Capture the cell that displays the provided text and extract its (x, y) central coordinate. 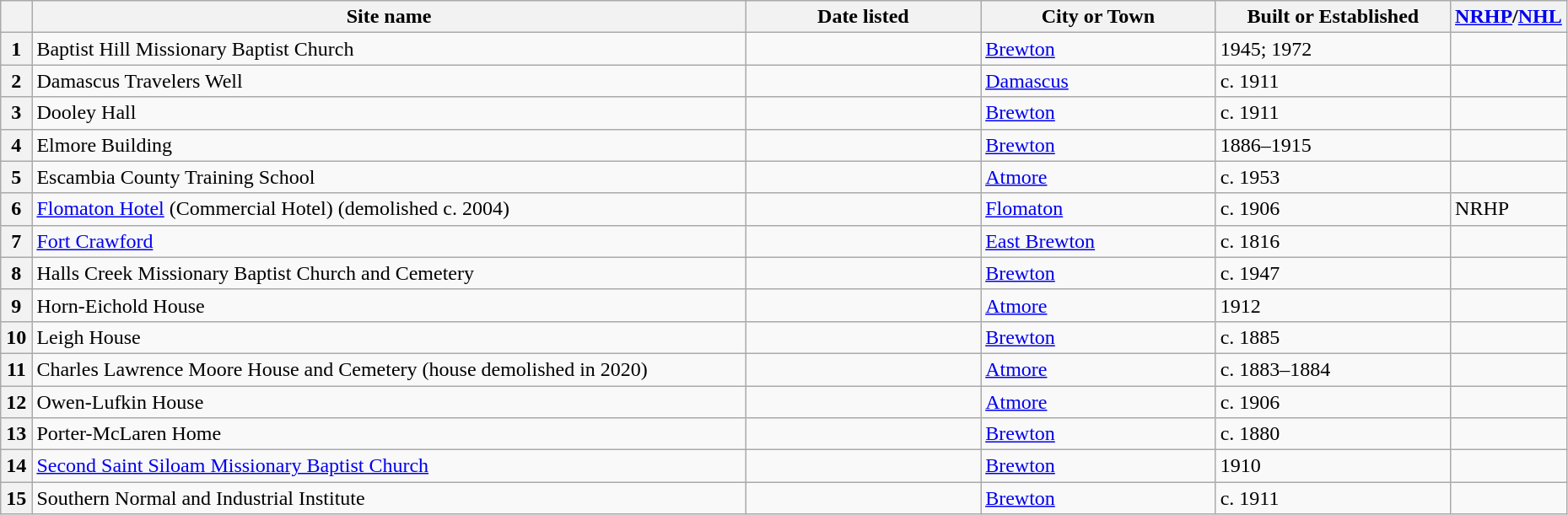
10 (17, 337)
Southern Normal and Industrial Institute (389, 498)
8 (17, 273)
14 (17, 466)
Damascus (1098, 81)
Escambia County Training School (389, 177)
Charles Lawrence Moore House and Cemetery (house demolished in 2020) (389, 369)
Porter-McLaren Home (389, 434)
15 (17, 498)
c. 1885 (1333, 337)
Site name (389, 17)
9 (17, 305)
Halls Creek Missionary Baptist Church and Cemetery (389, 273)
Damascus Travelers Well (389, 81)
Elmore Building (389, 145)
c. 1816 (1333, 241)
6 (17, 209)
12 (17, 402)
2 (17, 81)
NRHP/NHL (1509, 17)
c. 1880 (1333, 434)
c. 1947 (1333, 273)
Horn-Eichold House (389, 305)
c. 1953 (1333, 177)
c. 1883–1884 (1333, 369)
Owen-Lufkin House (389, 402)
Built or Established (1333, 17)
Second Saint Siloam Missionary Baptist Church (389, 466)
Baptist Hill Missionary Baptist Church (389, 49)
East Brewton (1098, 241)
1910 (1333, 466)
4 (17, 145)
3 (17, 113)
1912 (1333, 305)
Date listed (863, 17)
Dooley Hall (389, 113)
1 (17, 49)
City or Town (1098, 17)
NRHP (1509, 209)
7 (17, 241)
Flomaton Hotel (Commercial Hotel) (demolished c. 2004) (389, 209)
Fort Crawford (389, 241)
1886–1915 (1333, 145)
11 (17, 369)
5 (17, 177)
Leigh House (389, 337)
1945; 1972 (1333, 49)
Flomaton (1098, 209)
13 (17, 434)
